Capture the cell that displays the provided text and extract its [X, Y] central coordinate. 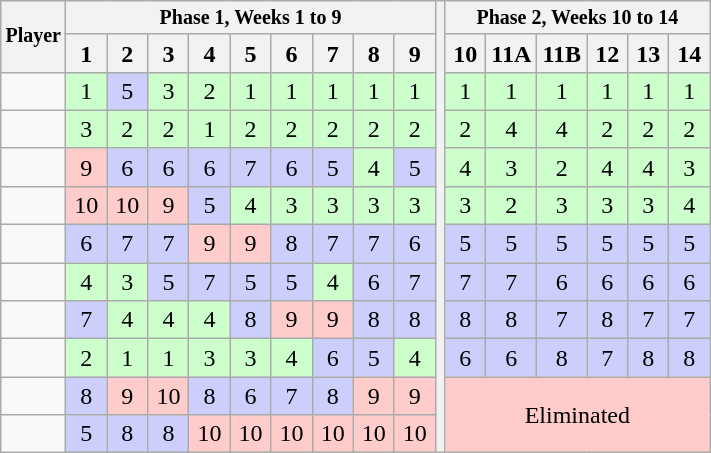
13 [648, 53]
Player [34, 37]
Phase 1, Weeks 1 to 9 [251, 18]
14 [690, 53]
Eliminated [578, 415]
11A [512, 53]
Phase 2, Weeks 10 to 14 [578, 18]
11B [562, 53]
12 [608, 53]
